Detect which cell encompasses the target text, then output its (X, Y) center coordinate. 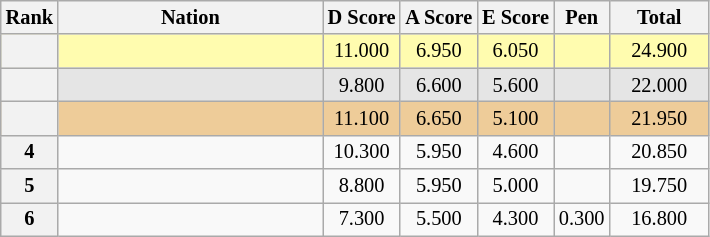
16.800 (659, 219)
7.300 (362, 219)
21.950 (659, 118)
8.800 (362, 186)
A Score (438, 17)
Total (659, 17)
6.950 (438, 51)
Nation (190, 17)
Rank (30, 17)
4 (30, 152)
E Score (516, 17)
9.800 (362, 85)
20.850 (659, 152)
Pen (582, 17)
5.500 (438, 219)
6.650 (438, 118)
11.100 (362, 118)
6.050 (516, 51)
24.900 (659, 51)
0.300 (582, 219)
19.750 (659, 186)
11.000 (362, 51)
6 (30, 219)
5 (30, 186)
5.000 (516, 186)
4.300 (516, 219)
10.300 (362, 152)
4.600 (516, 152)
6.600 (438, 85)
22.000 (659, 85)
5.100 (516, 118)
D Score (362, 17)
5.600 (516, 85)
